Determine the (x, y) coordinate at the center of the cell enclosing the given text.  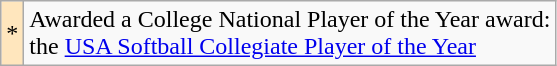
Awarded a College National Player of the Year award: the USA Softball Collegiate Player of the Year (290, 34)
* (12, 34)
